From the cell containing the given text, extract its center point as [x, y] coordinate. 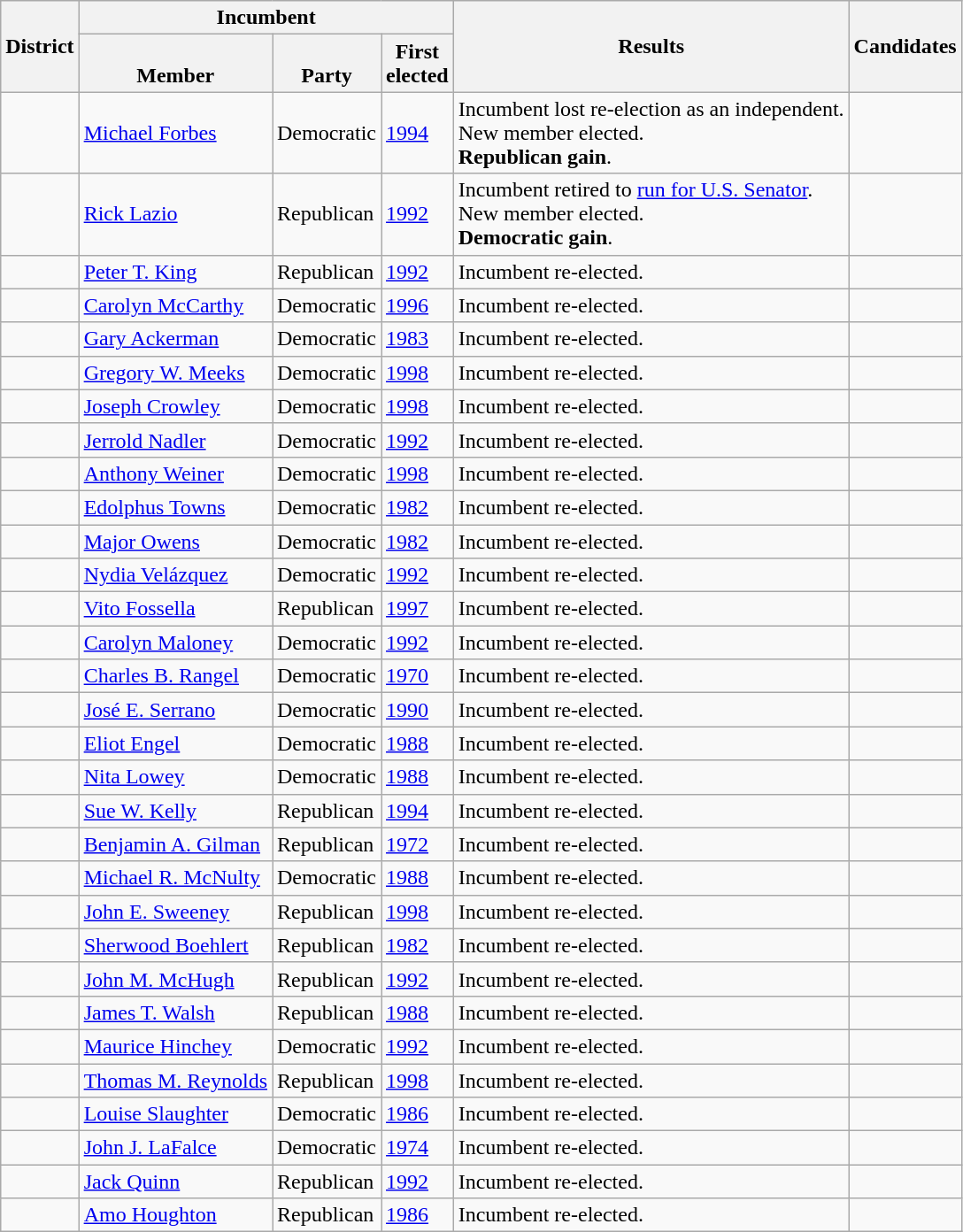
José E. Serrano [175, 710]
1970 [417, 676]
Gary Ackerman [175, 339]
Nita Lowey [175, 777]
Firstelected [417, 64]
Jerrold Nadler [175, 440]
Anthony Weiner [175, 474]
Charles B. Rangel [175, 676]
Vito Fossella [175, 609]
Rick Lazio [175, 214]
Incumbent lost re-election as an independent.New member elected.Republican gain. [651, 133]
1996 [417, 305]
Thomas M. Reynolds [175, 1081]
Results [651, 46]
Louise Slaughter [175, 1114]
1983 [417, 339]
Eliot Engel [175, 743]
Benjamin A. Gilman [175, 844]
1990 [417, 710]
Candidates [905, 46]
Michael Forbes [175, 133]
District [40, 46]
Michael R. McNulty [175, 878]
Carolyn Maloney [175, 643]
John M. McHugh [175, 979]
1974 [417, 1148]
John E. Sweeney [175, 912]
1972 [417, 844]
Joseph Crowley [175, 406]
Sue W. Kelly [175, 811]
Gregory W. Meeks [175, 373]
Edolphus Towns [175, 507]
Amo Houghton [175, 1215]
Carolyn McCarthy [175, 305]
Incumbent [266, 18]
Jack Quinn [175, 1182]
Incumbent retired to run for U.S. Senator.New member elected.Democratic gain. [651, 214]
Party [327, 64]
Nydia Velázquez [175, 575]
Peter T. King [175, 272]
James T. Walsh [175, 1013]
Major Owens [175, 541]
1997 [417, 609]
Member [175, 64]
Sherwood Boehlert [175, 945]
John J. LaFalce [175, 1148]
Maurice Hinchey [175, 1046]
